Find where the given text appears and provide that cell's center as [x, y] coordinate. 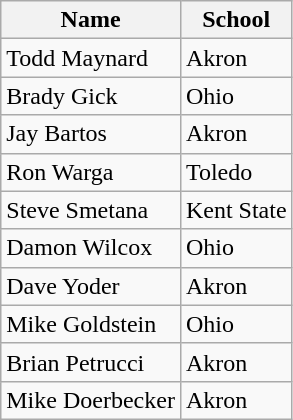
Damon Wilcox [91, 248]
Ron Warga [91, 172]
Mike Goldstein [91, 324]
School [236, 20]
Dave Yoder [91, 286]
Name [91, 20]
Jay Bartos [91, 134]
Todd Maynard [91, 58]
Kent State [236, 210]
Steve Smetana [91, 210]
Toledo [236, 172]
Brady Gick [91, 96]
Mike Doerbecker [91, 400]
Brian Petrucci [91, 362]
